Determine the [X, Y] coordinate at the center of the cell enclosing the given text.  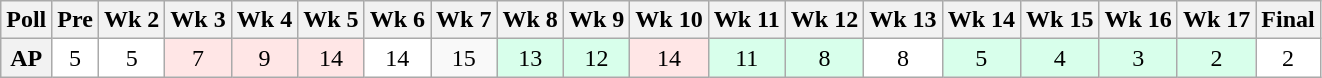
3 [1138, 58]
Wk 3 [198, 20]
7 [198, 58]
Wk 4 [264, 20]
Pre [76, 20]
Wk 7 [464, 20]
Wk 11 [746, 20]
Wk 16 [1138, 20]
15 [464, 58]
AP [26, 58]
Wk 14 [981, 20]
Wk 2 [131, 20]
Wk 12 [824, 20]
Wk 8 [530, 20]
Wk 17 [1216, 20]
Final [1288, 20]
Wk 5 [331, 20]
11 [746, 58]
4 [1060, 58]
Wk 15 [1060, 20]
Wk 10 [669, 20]
13 [530, 58]
Poll [26, 20]
12 [596, 58]
Wk 6 [397, 20]
Wk 9 [596, 20]
Wk 13 [903, 20]
9 [264, 58]
